Detect which cell encompasses the target text, then output its [X, Y] center coordinate. 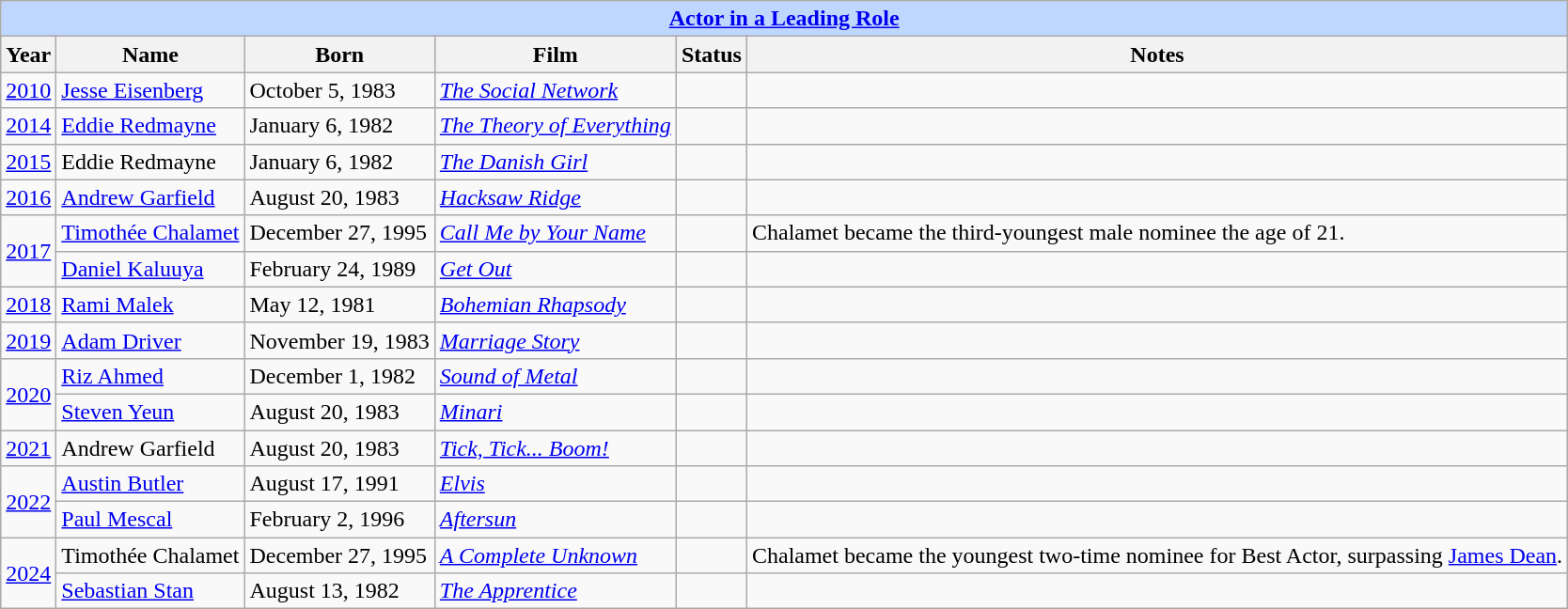
Film [555, 55]
February 24, 1989 [339, 269]
Daniel Kaluuya [150, 269]
Paul Mescal [150, 520]
October 5, 1983 [339, 90]
Jesse Eisenberg [150, 90]
2016 [28, 197]
Bohemian Rhapsody [555, 304]
Austin Butler [150, 484]
Get Out [555, 269]
Sebastian Stan [150, 591]
Chalamet became the youngest two-time nominee for Best Actor, surpassing James Dean. [1156, 555]
2018 [28, 304]
Elvis [555, 484]
Chalamet became the third-youngest male nominee the age of 21. [1156, 233]
Status [711, 55]
November 19, 1983 [339, 340]
August 17, 1991 [339, 484]
Call Me by Your Name [555, 233]
August 13, 1982 [339, 591]
December 1, 1982 [339, 376]
A Complete Unknown [555, 555]
Sound of Metal [555, 376]
The Danish Girl [555, 162]
2021 [28, 448]
Riz Ahmed [150, 376]
2010 [28, 90]
Name [150, 55]
Tick, Tick... Boom! [555, 448]
The Theory of Everything [555, 126]
Year [28, 55]
2019 [28, 340]
2022 [28, 502]
2014 [28, 126]
2015 [28, 162]
Marriage Story [555, 340]
Hacksaw Ridge [555, 197]
The Social Network [555, 90]
Born [339, 55]
May 12, 1981 [339, 304]
Rami Malek [150, 304]
Notes [1156, 55]
Adam Driver [150, 340]
2017 [28, 251]
February 2, 1996 [339, 520]
Aftersun [555, 520]
2020 [28, 394]
2024 [28, 573]
Minari [555, 412]
Steven Yeun [150, 412]
Actor in a Leading Role [784, 19]
The Apprentice [555, 591]
